Extract the (x, y) coordinate from the center of the cell holding the provided text.  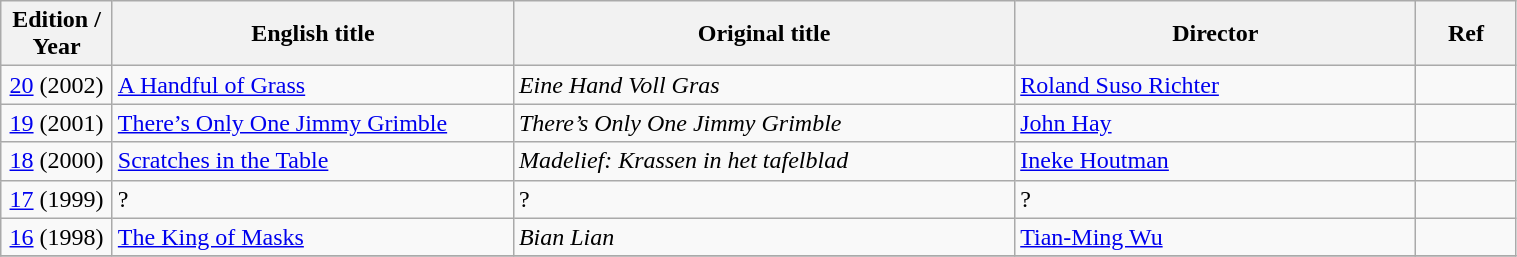
17 (1999) (57, 199)
Scratches in the Table (312, 161)
English title (312, 34)
Edition / Year (57, 34)
Director (1216, 34)
John Hay (1216, 123)
Eine Hand Voll Gras (764, 85)
Roland Suso Richter (1216, 85)
A Handful of Grass (312, 85)
20 (2002) (57, 85)
Original title (764, 34)
The King of Masks (312, 237)
18 (2000) (57, 161)
Madelief: Krassen in het tafelblad (764, 161)
19 (2001) (57, 123)
Tian-Ming Wu (1216, 237)
Bian Lian (764, 237)
16 (1998) (57, 237)
Ref (1466, 34)
Ineke Houtman (1216, 161)
